Extract the (x, y) coordinate from the center of the cell holding the provided text.  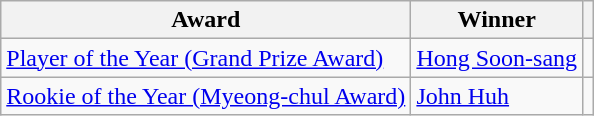
John Huh (497, 96)
Award (206, 20)
Hong Soon-sang (497, 58)
Player of the Year (Grand Prize Award) (206, 58)
Rookie of the Year (Myeong-chul Award) (206, 96)
Winner (497, 20)
